Extract the (x, y) coordinate from the center of the cell holding the provided text.  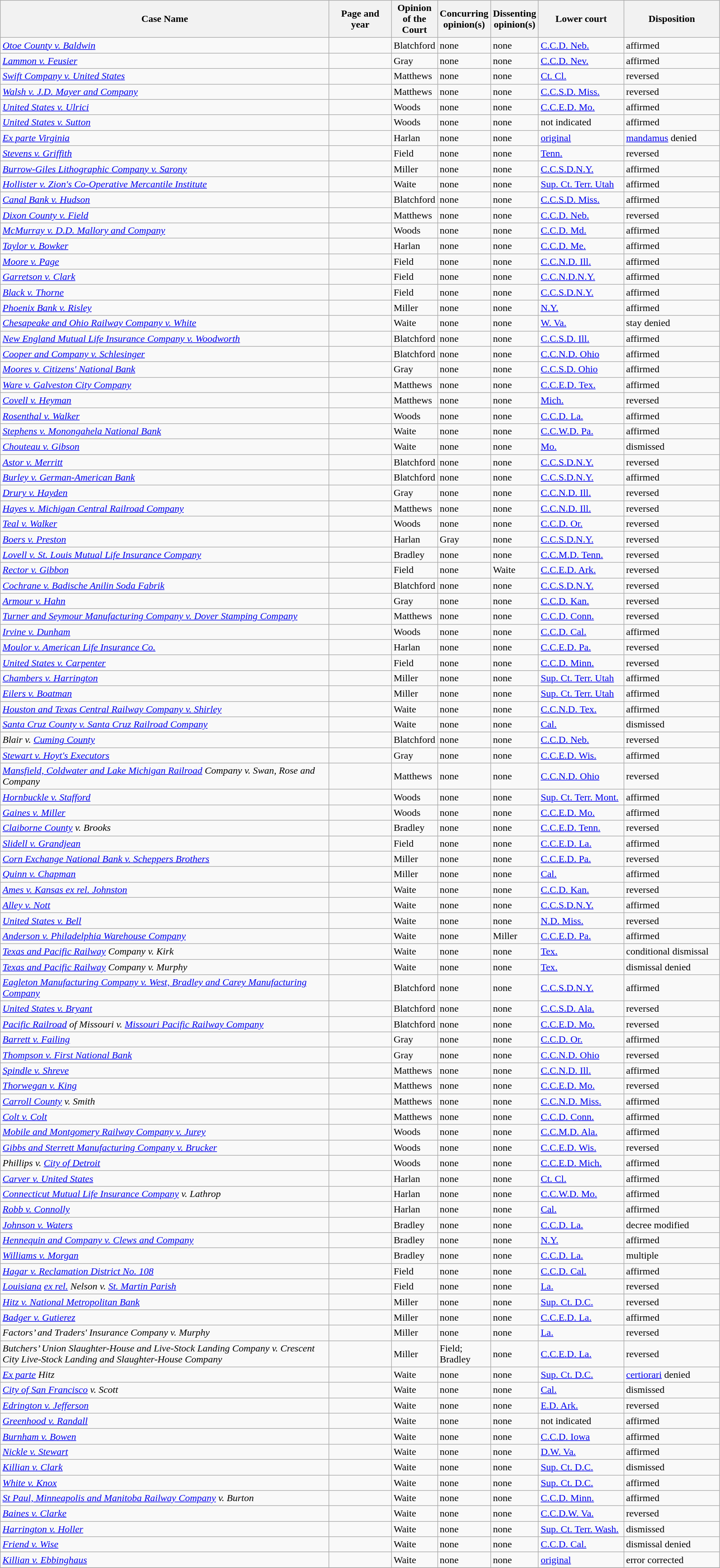
Hornbuckle v. Stafford (165, 797)
Claiborne County v. Brooks (165, 828)
Hennequin and Company v. Clews and Company (165, 1240)
Tenn. (581, 153)
C.C.D.W. Va. (581, 1514)
Canal Bank v. Hudson (165, 199)
C.C.N.D. Miss. (581, 1101)
Johnson v. Waters (165, 1225)
Louisiana ex rel. Nelson v. St. Martin Parish (165, 1287)
W. Va. (581, 323)
certiorari denied (672, 1375)
Slidell v. Grandjean (165, 843)
Burley v. German-American Bank (165, 478)
Santa Cruz County v. Santa Cruz Railroad Company (165, 725)
Lower court (581, 19)
Garretson v. Clark (165, 277)
Corn Exchange National Bank v. Scheppers Brothers (165, 859)
Anderson v. Philadelphia Warehouse Company (165, 936)
Phillips v. City of Detroit (165, 1163)
Ex parte Hitz (165, 1375)
C.C.W.D. Mo. (581, 1194)
Swift Company v. United States (165, 76)
Texas and Pacific Railway Company v. Kirk (165, 951)
Harrington v. Holler (165, 1529)
Concurring opinion(s) (464, 19)
Rector v. Gibbon (165, 570)
Stewart v. Hoyt's Executors (165, 755)
Factors’ and Traders' Insurance Company v. Murphy (165, 1333)
Chambers v. Harrington (165, 678)
Drury v. Hayden (165, 493)
C.C.E.D. Mich. (581, 1163)
Colt v. Colt (165, 1117)
Teal v. Walker (165, 524)
Otoe County v. Baldwin (165, 45)
Carver v. United States (165, 1178)
Dissenting opinion(s) (515, 19)
United States v. Bryant (165, 1009)
Gibbs and Sterrett Manufacturing Company v. Brucker (165, 1148)
McMurray v. D.D. Mallory and Company (165, 231)
C.C.D. Me. (581, 246)
Quinn v. Chapman (165, 874)
Page and year (360, 19)
Hitz v. National Metropolitan Bank (165, 1302)
Stevens v. Griffith (165, 153)
Robb v. Connolly (165, 1209)
Friend v. Wise (165, 1544)
Boers v. Preston (165, 539)
United States v. Sutton (165, 122)
Dixon County v. Field (165, 215)
Sup. Ct. Terr. Mont. (581, 797)
Houston and Texas Central Railway Company v. Shirley (165, 709)
Hollister v. Zion's Co-Operative Mercantile Institute (165, 184)
C.C.M.D. Ala. (581, 1132)
City of San Francisco v. Scott (165, 1390)
Cooper and Company v. Schlesinger (165, 354)
Phoenix Bank v. Risley (165, 308)
St Paul, Minneapolis and Manitoba Railway Company v. Burton (165, 1498)
United States v. Carpenter (165, 663)
Ex parte Virginia (165, 138)
Burnham v. Bowen (165, 1436)
Chouteau v. Gibson (165, 446)
C.C.D. Nev. (581, 61)
Lovell v. St. Louis Mutual Life Insurance Company (165, 555)
Rosenthal v. Walker (165, 416)
Field; Bradley (464, 1353)
Disposition (672, 19)
C.C.M.D. Tenn. (581, 555)
conditional dismissal (672, 951)
Covell v. Heyman (165, 400)
Mo. (581, 446)
Barrett v. Failing (165, 1040)
Greenhood v. Randall (165, 1421)
United States v. Ulrici (165, 107)
Alley v. Nott (165, 905)
United States v. Bell (165, 920)
Taylor v. Bowker (165, 246)
Carroll County v. Smith (165, 1101)
Blair v. Cuming County (165, 740)
Black v. Thorne (165, 292)
Chesapeake and Ohio Railway Company v. White (165, 323)
Connecticut Mutual Life Insurance Company v. Lathrop (165, 1194)
Mich. (581, 400)
N.D. Miss. (581, 920)
Moore v. Page (165, 262)
decree modified (672, 1225)
Cochrane v. Badische Anilin Soda Fabrik (165, 586)
Astor v. Merritt (165, 462)
Burrow-Giles Lithographic Company v. Sarony (165, 169)
Opinion of the Court (415, 19)
White v. Knox (165, 1483)
Lammon v. Feusier (165, 61)
C.C.W.D. Pa. (581, 431)
stay denied (672, 323)
Ware v. Galveston City Company (165, 385)
Edrington v. Jefferson (165, 1405)
Walsh v. J.D. Mayer and Company (165, 92)
Turner and Seymour Manufacturing Company v. Dover Stamping Company (165, 616)
Hagar v. Reclamation District No. 108 (165, 1271)
Gaines v. Miller (165, 813)
Armour v. Hahn (165, 601)
Eilers v. Boatman (165, 693)
Hayes v. Michigan Central Railroad Company (165, 508)
E.D. Ark. (581, 1405)
Sup. Ct. Terr. Wash. (581, 1529)
Thompson v. First National Bank (165, 1055)
C.C.E.D. Tenn. (581, 828)
Spindle v. Shreve (165, 1070)
C.C.E.D. Ark. (581, 570)
Thorwegan v. King (165, 1086)
Killian v. Clark (165, 1467)
error corrected (672, 1560)
New England Mutual Life Insurance Company v. Woodworth (165, 339)
Irvine v. Dunham (165, 632)
Mansfield, Coldwater and Lake Michigan Railroad Company v. Swan, Rose and Company (165, 776)
Stephens v. Monongahela National Bank (165, 431)
Pacific Railroad of Missouri v. Missouri Pacific Railway Company (165, 1024)
C.C.N.D.N.Y. (581, 277)
C.C.S.D. Ohio (581, 369)
multiple (672, 1256)
Butchers’ Union Slaughter-House and Live-Stock Landing Company v. Crescent City Live-Stock Landing and Slaughter-House Company (165, 1353)
C.C.S.D. Ala. (581, 1009)
C.C.E.D. Tex. (581, 385)
Badger v. Gutierez (165, 1317)
D.W. Va. (581, 1452)
C.C.D. Md. (581, 231)
C.C.N.D. Tex. (581, 709)
Texas and Pacific Railway Company v. Murphy (165, 967)
C.C.D. Iowa (581, 1436)
C.C.S.D. Ill. (581, 339)
Moulor v. American Life Insurance Co. (165, 647)
Case Name (165, 19)
Mobile and Montgomery Railway Company v. Jurey (165, 1132)
mandamus denied (672, 138)
Ames v. Kansas ex rel. Johnston (165, 890)
Killian v. Ebbinghaus (165, 1560)
Williams v. Morgan (165, 1256)
Moores v. Citizens' National Bank (165, 369)
Eagleton Manufacturing Company v. West, Bradley and Carey Manufacturing Company (165, 988)
Baines v. Clarke (165, 1514)
Nickle v. Stewart (165, 1452)
